Search for the cell housing the specified text and yield its (x, y) center coordinate. 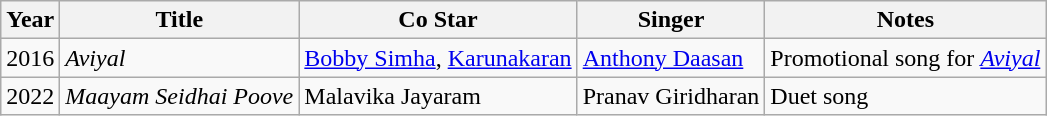
Notes (906, 20)
Co Star (438, 20)
Maayam Seidhai Poove (180, 96)
2022 (30, 96)
Malavika Jayaram (438, 96)
2016 (30, 58)
Promotional song for Aviyal (906, 58)
Bobby Simha, Karunakaran (438, 58)
Duet song (906, 96)
Pranav Giridharan (671, 96)
Singer (671, 20)
Year (30, 20)
Anthony Daasan (671, 58)
Aviyal (180, 58)
Title (180, 20)
